Search for the cell housing the specified text and yield its (x, y) center coordinate. 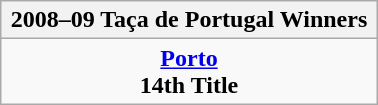
Porto14th Title (189, 72)
2008–09 Taça de Portugal Winners (189, 20)
